Find where the given text appears and provide that cell's center as [x, y] coordinate. 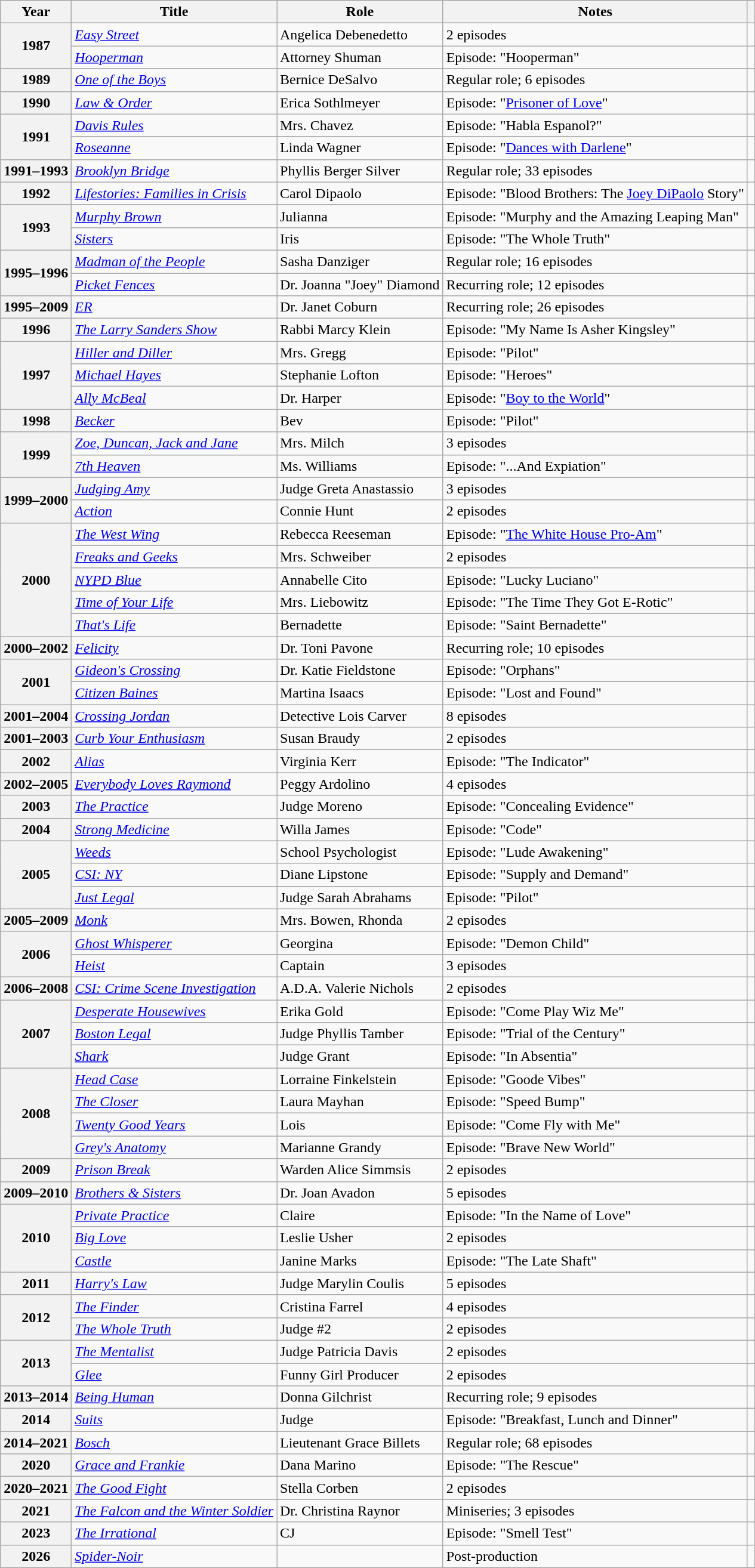
2020 [36, 1465]
The Irrational [174, 1533]
Rebecca Reeseman [360, 534]
2002 [36, 761]
Castle [174, 1261]
Erica Sothlmeyer [360, 103]
Episode: "Saint Bernadette" [595, 625]
2005 [36, 875]
Year [36, 12]
Episode: "My Name Is Asher Kingsley" [595, 330]
Everybody Loves Raymond [174, 784]
A.D.A. Valerie Nichols [360, 988]
Harry's Law [174, 1283]
The Closer [174, 1102]
Donna Gilchrist [360, 1397]
1987 [36, 46]
Episode: "Supply and Demand" [595, 875]
Judge Grant [360, 1057]
Dr. Toni Pavone [360, 647]
Dr. Christina Raynor [360, 1511]
Episode: "Concealing Evidence" [595, 807]
The Good Fight [174, 1488]
Episode: "Heroes" [595, 375]
Felicity [174, 647]
Big Love [174, 1238]
Episode: "Smell Test" [595, 1533]
2001–2003 [36, 739]
Just Legal [174, 897]
The Finder [174, 1306]
Leslie Usher [360, 1238]
Roseanne [174, 148]
Angelica Debenedetto [360, 35]
Curb Your Enthusiasm [174, 739]
2020–2021 [36, 1488]
Marianne Grandy [360, 1147]
Brooklyn Bridge [174, 171]
Regular role; 6 episodes [595, 80]
2013 [36, 1363]
Judge Greta Anastassio [360, 489]
1995–1996 [36, 273]
Episode: "Breakfast, Lunch and Dinner" [595, 1420]
2013–2014 [36, 1397]
Episode: "Hooperman" [595, 57]
1993 [36, 227]
Easy Street [174, 35]
Detective Lois Carver [360, 716]
Janine Marks [360, 1261]
Title [174, 12]
Hooperman [174, 57]
Stephanie Lofton [360, 375]
Connie Hunt [360, 511]
Susan Braudy [360, 739]
Davis Rules [174, 125]
Zoe, Duncan, Jack and Jane [174, 443]
2001–2004 [36, 716]
The Larry Sanders Show [174, 330]
Sisters [174, 239]
Prison Break [174, 1170]
Mrs. Chavez [360, 125]
Role [360, 12]
Citizen Baines [174, 693]
Suits [174, 1420]
1996 [36, 330]
Private Practice [174, 1215]
Regular role; 68 episodes [595, 1443]
Episode: "Goode Vibes" [595, 1079]
Sasha Danziger [360, 261]
Episode: "Demon Child" [595, 943]
Bosch [174, 1443]
2004 [36, 829]
1992 [36, 193]
2006–2008 [36, 988]
2009 [36, 1170]
Judge Patricia Davis [360, 1351]
Episode: "The Late Shaft" [595, 1261]
School Psychologist [360, 852]
1997 [36, 375]
Georgina [360, 943]
Ally McBeal [174, 398]
Episode: "The Whole Truth" [595, 239]
Monk [174, 920]
Rabbi Marcy Klein [360, 330]
Boston Legal [174, 1034]
Episode: "Prisoner of Love" [595, 103]
Becker [174, 421]
Episode: "Boy to the World" [595, 398]
2021 [36, 1511]
2000 [36, 579]
Lifestories: Families in Crisis [174, 193]
1999–2000 [36, 500]
Annabelle Cito [360, 579]
1998 [36, 421]
Episode: "Come Play Wiz Me" [595, 1011]
Murphy Brown [174, 216]
2008 [36, 1113]
Judge [360, 1420]
2014 [36, 1420]
Ms. Williams [360, 466]
Episode: "Dances with Darlene" [595, 148]
Being Human [174, 1397]
Dr. Joan Avadon [360, 1193]
Law & Order [174, 103]
Dr. Katie Fieldstone [360, 671]
Claire [360, 1215]
Bernadette [360, 625]
Episode: "Lude Awakening" [595, 852]
Gideon's Crossing [174, 671]
Judge Sarah Abrahams [360, 897]
Diane Lipstone [360, 875]
Dr. Joanna "Joey" Diamond [360, 285]
Recurring role; 26 episodes [595, 307]
2014–2021 [36, 1443]
Michael Hayes [174, 375]
1999 [36, 455]
Bev [360, 421]
The Mentalist [174, 1351]
Recurring role; 12 episodes [595, 285]
Madman of the People [174, 261]
Julianna [360, 216]
Desperate Housewives [174, 1011]
Episode: "...And Expiation" [595, 466]
Mrs. Bowen, Rhonda [360, 920]
Iris [360, 239]
Time of Your Life [174, 602]
Mrs. Schweiber [360, 557]
Grace and Frankie [174, 1465]
NYPD Blue [174, 579]
Episode: "The Time They Got E-Rotic" [595, 602]
Spider-Noir [174, 1556]
Glee [174, 1374]
Lieutenant Grace Billets [360, 1443]
Episode: "Orphans" [595, 671]
1989 [36, 80]
Weeds [174, 852]
Mrs. Liebowitz [360, 602]
Episode: "Murphy and the Amazing Leaping Man" [595, 216]
Episode: "Lost and Found" [595, 693]
Episode: "Habla Espanol?" [595, 125]
Miniseries; 3 episodes [595, 1511]
Judge Phyllis Tamber [360, 1034]
Crossing Jordan [174, 716]
Stella Corben [360, 1488]
Carol Dipaolo [360, 193]
2012 [36, 1317]
Mrs. Milch [360, 443]
Twenty Good Years [174, 1125]
Martina Isaacs [360, 693]
Strong Medicine [174, 829]
1991 [36, 137]
Dana Marino [360, 1465]
ER [174, 307]
The Whole Truth [174, 1329]
Warden Alice Simmsis [360, 1170]
Judge Marylin Coulis [360, 1283]
Shark [174, 1057]
2010 [36, 1238]
Virginia Kerr [360, 761]
Notes [595, 12]
2003 [36, 807]
1990 [36, 103]
Mrs. Gregg [360, 353]
8 episodes [595, 716]
Ghost Whisperer [174, 943]
Linda Wagner [360, 148]
Alias [174, 761]
7th Heaven [174, 466]
Episode: "In Absentia" [595, 1057]
CSI: NY [174, 875]
Episode: "The Indicator" [595, 761]
Picket Fences [174, 285]
Episode: "Come Fly with Me" [595, 1125]
Episode: "In the Name of Love" [595, 1215]
Episode: "Code" [595, 829]
1991–1993 [36, 171]
Hiller and Diller [174, 353]
2007 [36, 1034]
The Falcon and the Winter Soldier [174, 1511]
Head Case [174, 1079]
Action [174, 511]
The Practice [174, 807]
2002–2005 [36, 784]
Episode: "Lucky Luciano" [595, 579]
2005–2009 [36, 920]
2023 [36, 1533]
Willa James [360, 829]
CJ [360, 1533]
Recurring role; 10 episodes [595, 647]
Episode: "The White House Pro-Am" [595, 534]
Post-production [595, 1556]
Dr. Janet Coburn [360, 307]
Regular role; 33 episodes [595, 171]
Judge #2 [360, 1329]
Lois [360, 1125]
That's Life [174, 625]
Laura Mayhan [360, 1102]
Judging Amy [174, 489]
1995–2009 [36, 307]
Episode: "Brave New World" [595, 1147]
Freaks and Geeks [174, 557]
Recurring role; 9 episodes [595, 1397]
One of the Boys [174, 80]
Phyllis Berger Silver [360, 171]
Dr. Harper [360, 398]
Funny Girl Producer [360, 1374]
2009–2010 [36, 1193]
Episode: "Speed Bump" [595, 1102]
Grey's Anatomy [174, 1147]
Attorney Shuman [360, 57]
Erika Gold [360, 1011]
Brothers & Sisters [174, 1193]
Judge Moreno [360, 807]
2026 [36, 1556]
Regular role; 16 episodes [595, 261]
2006 [36, 954]
Heist [174, 965]
Episode: "Blood Brothers: The Joey DiPaolo Story" [595, 193]
2001 [36, 682]
2000–2002 [36, 647]
Lorraine Finkelstein [360, 1079]
CSI: Crime Scene Investigation [174, 988]
Episode: "The Rescue" [595, 1465]
Peggy Ardolino [360, 784]
Episode: "Trial of the Century" [595, 1034]
Cristina Farrel [360, 1306]
The West Wing [174, 534]
Bernice DeSalvo [360, 80]
Captain [360, 965]
2011 [36, 1283]
